Return [x, y] of the center of cell containing provided text 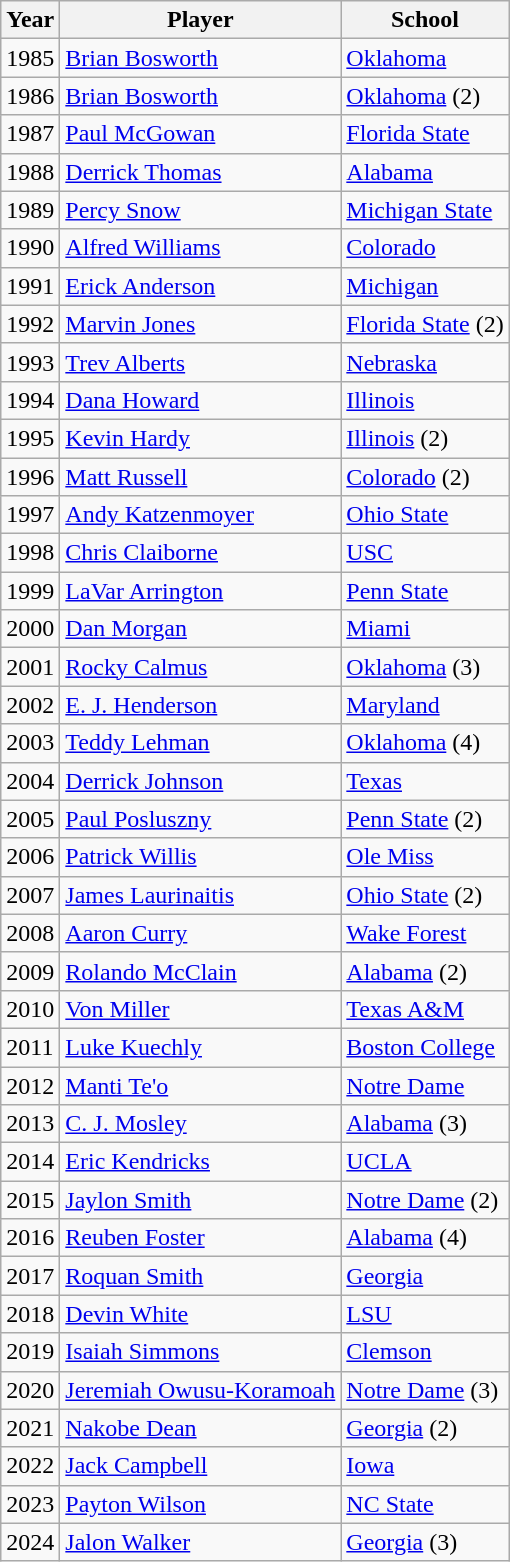
1985 [30, 58]
Michigan State [425, 210]
Oklahoma (2) [425, 96]
Rocky Calmus [200, 667]
Year [30, 20]
2020 [30, 1390]
Isaiah Simmons [200, 1352]
Patrick Willis [200, 857]
UCLA [425, 1162]
2022 [30, 1466]
NC State [425, 1504]
Colorado [425, 248]
1991 [30, 286]
Roquan Smith [200, 1276]
Ohio State (2) [425, 895]
Illinois (2) [425, 438]
School [425, 20]
Paul Posluszny [200, 819]
Derrick Johnson [200, 781]
LSU [425, 1314]
2001 [30, 667]
Dan Morgan [200, 629]
Penn State (2) [425, 819]
Chris Claiborne [200, 553]
Payton Wilson [200, 1504]
2017 [30, 1276]
2013 [30, 1124]
1989 [30, 210]
2002 [30, 705]
USC [425, 553]
Alabama [425, 172]
Oklahoma [425, 58]
Paul McGowan [200, 134]
Player [200, 20]
1994 [30, 400]
Texas A&M [425, 1009]
Kevin Hardy [200, 438]
2015 [30, 1200]
Jaylon Smith [200, 1200]
Oklahoma (3) [425, 667]
Reuben Foster [200, 1238]
James Laurinaitis [200, 895]
Aaron Curry [200, 933]
Luke Kuechly [200, 1047]
2003 [30, 743]
Andy Katzenmoyer [200, 515]
Matt Russell [200, 477]
2018 [30, 1314]
Maryland [425, 705]
Marvin Jones [200, 324]
2024 [30, 1542]
2021 [30, 1428]
Georgia (3) [425, 1542]
Illinois [425, 400]
1987 [30, 134]
Notre Dame [425, 1085]
Iowa [425, 1466]
Dana Howard [200, 400]
1998 [30, 553]
Boston College [425, 1047]
1988 [30, 172]
Jack Campbell [200, 1466]
Georgia (2) [425, 1428]
C. J. Mosley [200, 1124]
2014 [30, 1162]
1993 [30, 362]
1992 [30, 324]
Oklahoma (4) [425, 743]
2008 [30, 933]
Notre Dame (3) [425, 1390]
1996 [30, 477]
Nakobe Dean [200, 1428]
1997 [30, 515]
2006 [30, 857]
2016 [30, 1238]
Alabama (3) [425, 1124]
Texas [425, 781]
Penn State [425, 591]
Michigan [425, 286]
Eric Kendricks [200, 1162]
1986 [30, 96]
Ohio State [425, 515]
Jeremiah Owusu-Koramoah [200, 1390]
Georgia [425, 1276]
1999 [30, 591]
E. J. Henderson [200, 705]
2023 [30, 1504]
Nebraska [425, 362]
1990 [30, 248]
Colorado (2) [425, 477]
Alabama (2) [425, 971]
Von Miller [200, 1009]
Clemson [425, 1352]
Wake Forest [425, 933]
2011 [30, 1047]
Derrick Thomas [200, 172]
Trev Alberts [200, 362]
Percy Snow [200, 210]
Notre Dame (2) [425, 1200]
Alabama (4) [425, 1238]
LaVar Arrington [200, 591]
Miami [425, 629]
Ole Miss [425, 857]
2005 [30, 819]
1995 [30, 438]
Alfred Williams [200, 248]
Florida State (2) [425, 324]
Devin White [200, 1314]
2007 [30, 895]
Jalon Walker [200, 1542]
Manti Te'o [200, 1085]
Teddy Lehman [200, 743]
Florida State [425, 134]
2010 [30, 1009]
2000 [30, 629]
2009 [30, 971]
2019 [30, 1352]
2004 [30, 781]
Erick Anderson [200, 286]
2012 [30, 1085]
Rolando McClain [200, 971]
